Determine the (X, Y) coordinate at the center of the cell enclosing the given text.  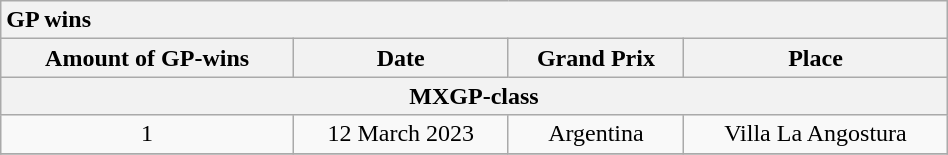
Date (400, 58)
GP wins (474, 20)
1 (148, 134)
Villa La Angostura (816, 134)
Amount of GP-wins (148, 58)
Argentina (596, 134)
Place (816, 58)
Grand Prix (596, 58)
12 March 2023 (400, 134)
MXGP-class (474, 96)
